Scan for the cell matching the given text and deliver its [X, Y] coordinate at center. 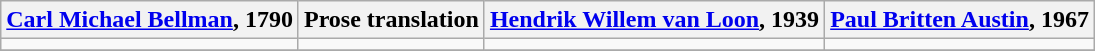
Prose translation [391, 20]
Hendrik Willem van Loon, 1939 [654, 20]
Paul Britten Austin, 1967 [960, 20]
Carl Michael Bellman, 1790 [150, 20]
